Return (x, y) of the center of cell containing provided text 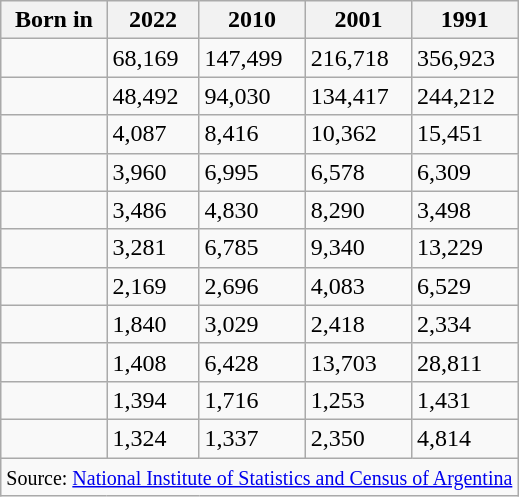
13,229 (465, 248)
6,428 (252, 362)
4,087 (153, 134)
3,029 (252, 324)
94,030 (252, 96)
10,362 (358, 134)
1,324 (153, 438)
3,486 (153, 210)
1,716 (252, 400)
2,334 (465, 324)
9,340 (358, 248)
6,529 (465, 286)
2,418 (358, 324)
216,718 (358, 58)
Born in (54, 20)
356,923 (465, 58)
6,785 (252, 248)
3,960 (153, 172)
2022 (153, 20)
6,309 (465, 172)
2,169 (153, 286)
3,281 (153, 248)
Source: National Institute of Statistics and Census of Argentina (260, 477)
48,492 (153, 96)
1,840 (153, 324)
3,498 (465, 210)
1,337 (252, 438)
28,811 (465, 362)
1,253 (358, 400)
2,696 (252, 286)
1991 (465, 20)
1,431 (465, 400)
147,499 (252, 58)
134,417 (358, 96)
68,169 (153, 58)
1,394 (153, 400)
15,451 (465, 134)
1,408 (153, 362)
8,290 (358, 210)
4,830 (252, 210)
2001 (358, 20)
6,578 (358, 172)
2,350 (358, 438)
2010 (252, 20)
4,814 (465, 438)
244,212 (465, 96)
4,083 (358, 286)
13,703 (358, 362)
6,995 (252, 172)
8,416 (252, 134)
